Find where the given text appears and provide that cell's center as (X, Y) coordinate. 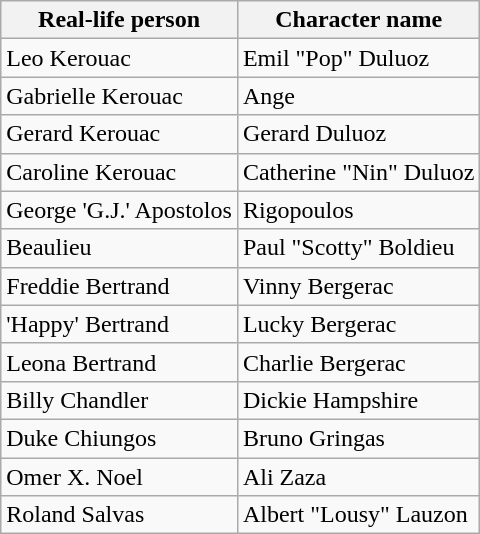
Freddie Bertrand (120, 286)
Paul "Scotty" Boldieu (358, 248)
Ali Zaza (358, 477)
Rigopoulos (358, 210)
'Happy' Bertrand (120, 324)
Gerard Kerouac (120, 134)
Catherine "Nin" Duluoz (358, 172)
Charlie Bergerac (358, 362)
Ange (358, 96)
Omer X. Noel (120, 477)
Leona Bertrand (120, 362)
Real-life person (120, 20)
Billy Chandler (120, 400)
Beaulieu (120, 248)
Character name (358, 20)
Lucky Bergerac (358, 324)
Vinny Bergerac (358, 286)
Caroline Kerouac (120, 172)
Emil "Pop" Duluoz (358, 58)
Roland Salvas (120, 515)
Gabrielle Kerouac (120, 96)
Leo Kerouac (120, 58)
Duke Chiungos (120, 438)
Dickie Hampshire (358, 400)
George 'G.J.' Apostolos (120, 210)
Gerard Duluoz (358, 134)
Bruno Gringas (358, 438)
Albert "Lousy" Lauzon (358, 515)
